Determine the [X, Y] coordinate at the center of the cell enclosing the given text.  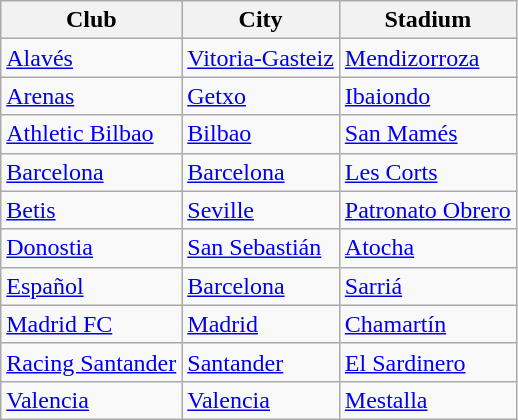
Mestalla [428, 400]
Donostia [92, 248]
Santander [261, 362]
Atocha [428, 248]
Patronato Obrero [428, 210]
Sarriá [428, 286]
Ibaiondo [428, 96]
Español [92, 286]
Betis [92, 210]
Getxo [261, 96]
San Mamés [428, 134]
Stadium [428, 20]
Les Corts [428, 172]
Athletic Bilbao [92, 134]
Madrid [261, 324]
Vitoria-Gasteiz [261, 58]
Alavés [92, 58]
Seville [261, 210]
Club [92, 20]
El Sardinero [428, 362]
San Sebastián [261, 248]
Racing Santander [92, 362]
Arenas [92, 96]
Chamartín [428, 324]
Madrid FC [92, 324]
Bilbao [261, 134]
City [261, 20]
Mendizorroza [428, 58]
